Output the (X, Y) coordinate of the center of the cell containing the given text.  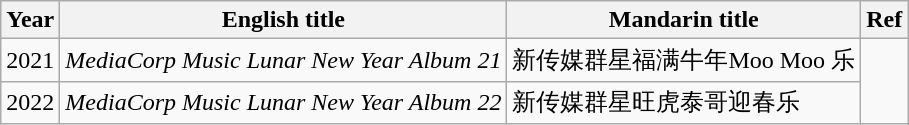
2021 (30, 60)
新传媒群星旺虎泰哥迎春乐 (684, 102)
Ref (884, 20)
2022 (30, 102)
Year (30, 20)
Mandarin title (684, 20)
MediaCorp Music Lunar New Year Album 22 (284, 102)
English title (284, 20)
MediaCorp Music Lunar New Year Album 21 (284, 60)
新传媒群星福满牛年Moo Moo 乐 (684, 60)
